For the text-containing cell, return its midpoint in [X, Y] coordinate format. 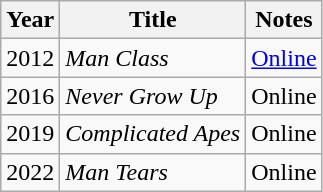
2012 [30, 58]
Year [30, 20]
2022 [30, 172]
Man Tears [153, 172]
Title [153, 20]
Notes [284, 20]
Never Grow Up [153, 96]
2019 [30, 134]
Complicated Apes [153, 134]
Man Class [153, 58]
2016 [30, 96]
